Extract the (x, y) coordinate from the center of the cell holding the provided text.  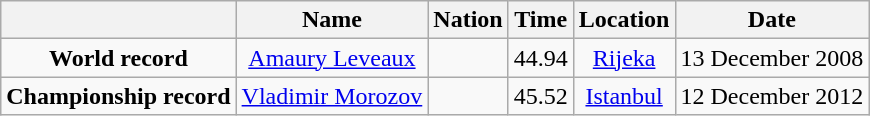
Rijeka (624, 58)
Championship record (118, 96)
Istanbul (624, 96)
Time (540, 20)
Amaury Leveaux (332, 58)
Date (772, 20)
World record (118, 58)
44.94 (540, 58)
Name (332, 20)
Nation (468, 20)
13 December 2008 (772, 58)
Vladimir Morozov (332, 96)
45.52 (540, 96)
12 December 2012 (772, 96)
Location (624, 20)
